Detect which cell encompasses the target text, then output its (X, Y) center coordinate. 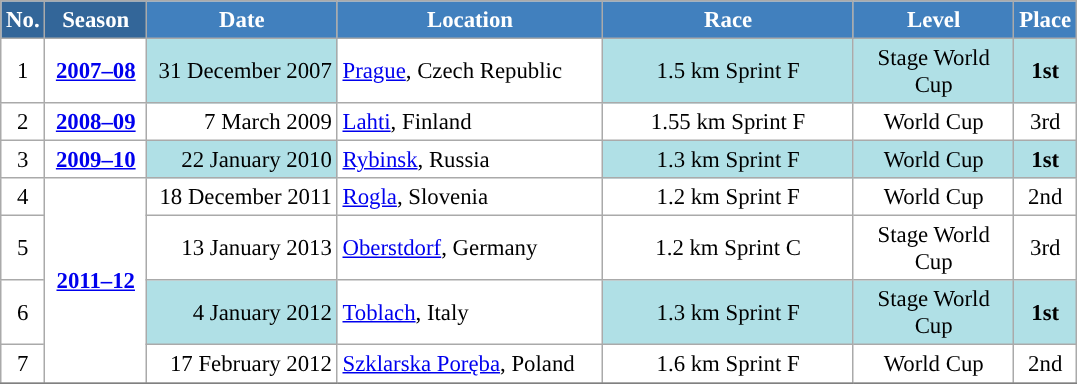
Date (242, 20)
4 January 2012 (242, 312)
2011–12 (96, 280)
1.55 km Sprint F (728, 122)
Lahti, Finland (470, 122)
17 February 2012 (242, 364)
Level (934, 20)
2008–09 (96, 122)
1.2 km Sprint C (728, 248)
13 January 2013 (242, 248)
1.5 km Sprint F (728, 72)
7 March 2009 (242, 122)
Location (470, 20)
Prague, Czech Republic (470, 72)
1.2 km Sprint F (728, 197)
4 (23, 197)
Race (728, 20)
Oberstdorf, Germany (470, 248)
2007–08 (96, 72)
2 (23, 122)
Season (96, 20)
Rogla, Slovenia (470, 197)
Toblach, Italy (470, 312)
3 (23, 160)
7 (23, 364)
31 December 2007 (242, 72)
6 (23, 312)
1.6 km Sprint F (728, 364)
No. (23, 20)
22 January 2010 (242, 160)
Szklarska Poręba, Poland (470, 364)
18 December 2011 (242, 197)
1 (23, 72)
5 (23, 248)
Rybinsk, Russia (470, 160)
Place (1045, 20)
2009–10 (96, 160)
